Return the [X, Y] coordinate for the center point of the cell that contains the specified text.  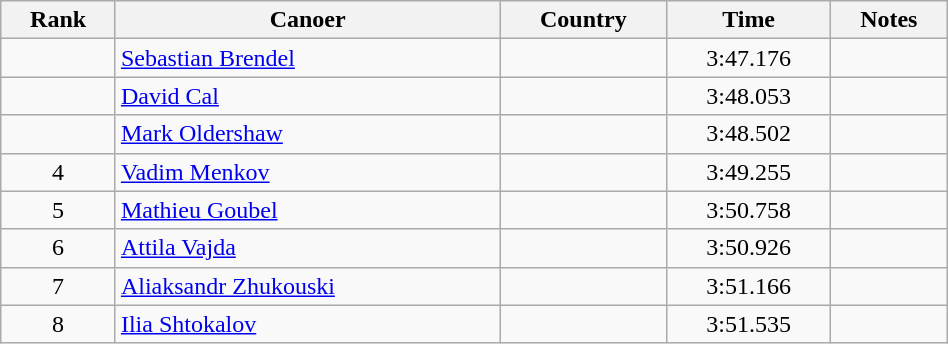
3:51.166 [749, 286]
5 [58, 210]
Notes [888, 20]
Country [584, 20]
Sebastian Brendel [307, 58]
Canoer [307, 20]
Ilia Shtokalov [307, 324]
Aliaksandr Zhukouski [307, 286]
Rank [58, 20]
3:51.535 [749, 324]
6 [58, 248]
8 [58, 324]
3:47.176 [749, 58]
Attila Vajda [307, 248]
3:49.255 [749, 172]
Mathieu Goubel [307, 210]
3:50.758 [749, 210]
Time [749, 20]
3:50.926 [749, 248]
4 [58, 172]
Vadim Menkov [307, 172]
Mark Oldershaw [307, 134]
7 [58, 286]
3:48.502 [749, 134]
3:48.053 [749, 96]
David Cal [307, 96]
